Detect which cell encompasses the target text, then output its (X, Y) center coordinate. 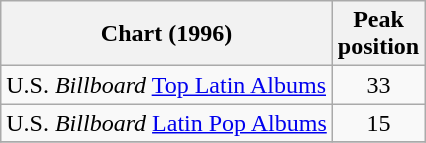
U.S. Billboard Top Latin Albums (167, 85)
Peakposition (378, 34)
U.S. Billboard Latin Pop Albums (167, 123)
15 (378, 123)
33 (378, 85)
Chart (1996) (167, 34)
